Determine the [X, Y] coordinate at the center of the cell enclosing the given text.  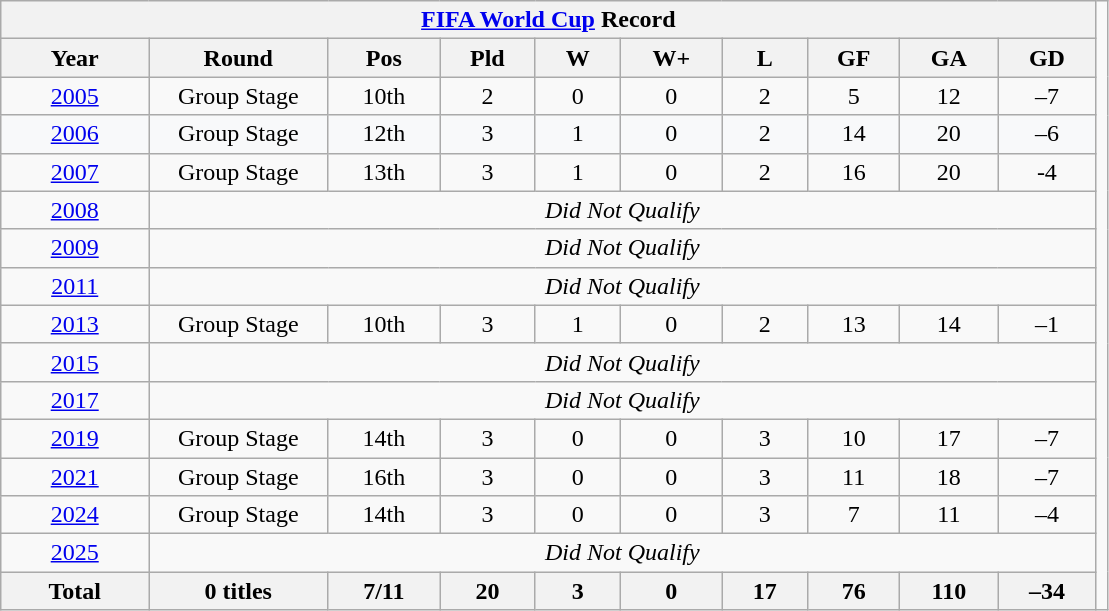
2017 [75, 400]
Pos [384, 58]
–4 [1047, 515]
Year [75, 58]
18 [949, 477]
2011 [75, 286]
–1 [1047, 324]
2025 [75, 553]
13 [853, 324]
2013 [75, 324]
2024 [75, 515]
Round [238, 58]
7 [853, 515]
110 [949, 591]
13th [384, 172]
GD [1047, 58]
16th [384, 477]
W+ [670, 58]
Pld [488, 58]
2006 [75, 134]
7/11 [384, 591]
2019 [75, 438]
2007 [75, 172]
2009 [75, 248]
10 [853, 438]
–6 [1047, 134]
2005 [75, 96]
-4 [1047, 172]
–34 [1047, 591]
GF [853, 58]
L [764, 58]
GA [949, 58]
2015 [75, 362]
W [578, 58]
12th [384, 134]
12 [949, 96]
5 [853, 96]
Total [75, 591]
16 [853, 172]
2008 [75, 210]
0 titles [238, 591]
2021 [75, 477]
76 [853, 591]
FIFA World Cup Record [548, 20]
